Output the [x, y] coordinate of the center of the cell containing the given text.  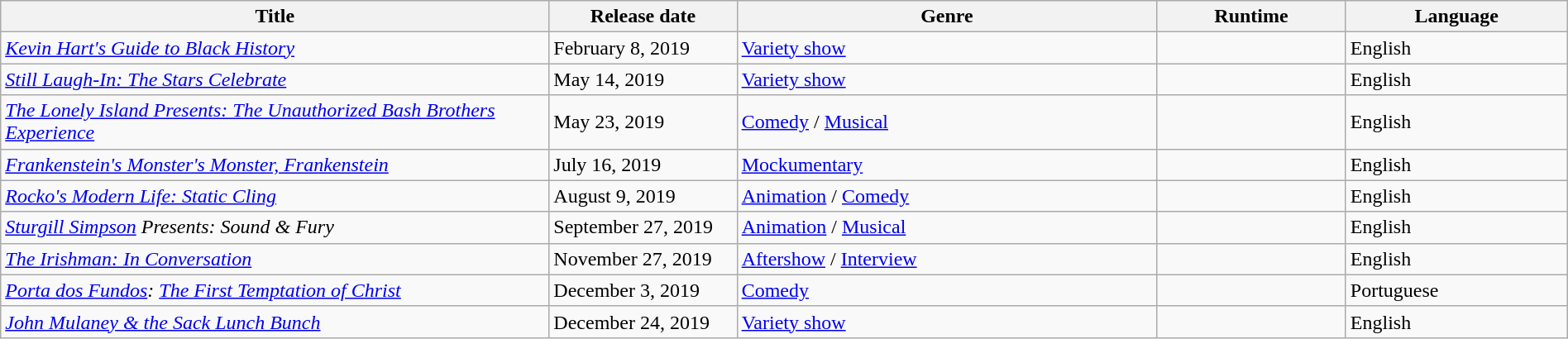
The Lonely Island Presents: The Unauthorized Bash Brothers Experience [275, 122]
Comedy [947, 290]
John Mulaney & the Sack Lunch Bunch [275, 322]
Rocko's Modern Life: Static Cling [275, 196]
September 27, 2019 [643, 227]
Genre [947, 17]
December 24, 2019 [643, 322]
August 9, 2019 [643, 196]
Porta dos Fundos: The First Temptation of Christ [275, 290]
Animation / Comedy [947, 196]
Kevin Hart's Guide to Black History [275, 48]
Comedy / Musical [947, 122]
February 8, 2019 [643, 48]
May 23, 2019 [643, 122]
Portuguese [1456, 290]
July 16, 2019 [643, 165]
November 27, 2019 [643, 259]
Mockumentary [947, 165]
Sturgill Simpson Presents: Sound & Fury [275, 227]
May 14, 2019 [643, 79]
Still Laugh-In: The Stars Celebrate [275, 79]
Language [1456, 17]
December 3, 2019 [643, 290]
Title [275, 17]
Animation / Musical [947, 227]
The Irishman: In Conversation [275, 259]
Runtime [1252, 17]
Aftershow / Interview [947, 259]
Frankenstein's Monster's Monster, Frankenstein [275, 165]
Release date [643, 17]
